Pinpoint the cell where the given text exists, returning its [x, y] midpoint coordinate. 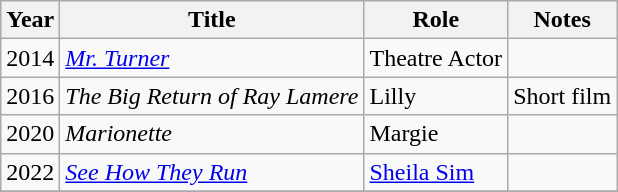
Short film [562, 96]
Lilly [436, 96]
Notes [562, 20]
2020 [30, 134]
See How They Run [212, 172]
Role [436, 20]
Year [30, 20]
Margie [436, 134]
2016 [30, 96]
Marionette [212, 134]
Title [212, 20]
2014 [30, 58]
Sheila Sim [436, 172]
Mr. Turner [212, 58]
Theatre Actor [436, 58]
The Big Return of Ray Lamere [212, 96]
2022 [30, 172]
